Determine the (X, Y) coordinate at the center of the cell enclosing the given text.  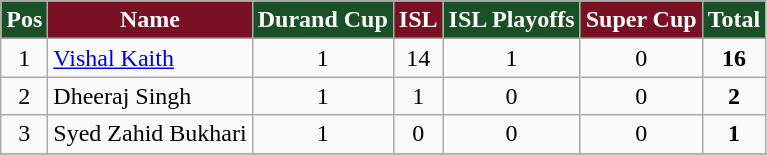
ISL Playoffs (512, 20)
Total (734, 20)
Pos (24, 20)
Super Cup (641, 20)
Durand Cup (322, 20)
Dheeraj Singh (150, 96)
16 (734, 58)
3 (24, 134)
Name (150, 20)
Syed Zahid Bukhari (150, 134)
Vishal Kaith (150, 58)
14 (418, 58)
ISL (418, 20)
